Determine the (X, Y) coordinate at the center of the cell enclosing the given text.  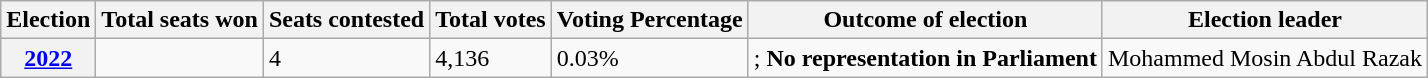
Mohammed Mosin Abdul Razak (1264, 58)
2022 (48, 58)
Election (48, 20)
0.03% (650, 58)
; No representation in Parliament (925, 58)
Election leader (1264, 20)
4,136 (491, 58)
Voting Percentage (650, 20)
Total votes (491, 20)
Outcome of election (925, 20)
4 (346, 58)
Total seats won (180, 20)
Seats contested (346, 20)
